From the cell containing the given text, extract its center point as [x, y] coordinate. 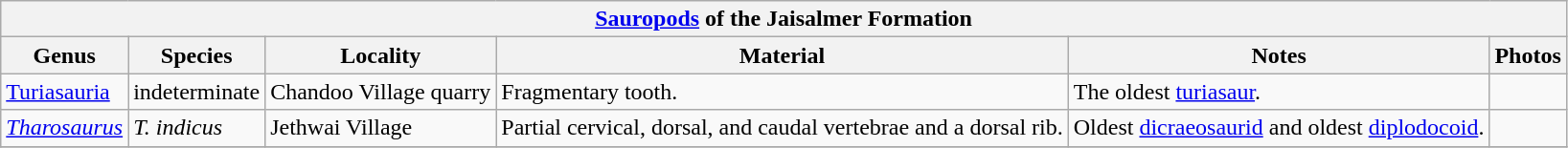
Chandoo Village quarry [381, 92]
Locality [381, 55]
indeterminate [197, 92]
The oldest turiasaur. [1279, 92]
Fragmentary tooth. [782, 92]
Photos [1528, 55]
Oldest dicraeosaurid and oldest diplodocoid. [1279, 128]
Material [782, 55]
Tharosaurus [65, 128]
Notes [1279, 55]
Species [197, 55]
Turiasauria [65, 92]
Partial cervical, dorsal, and caudal vertebrae and a dorsal rib. [782, 128]
Genus [65, 55]
T. indicus [197, 128]
Jethwai Village [381, 128]
Sauropods of the Jaisalmer Formation [784, 19]
